Capture the cell that displays the provided text and extract its [x, y] central coordinate. 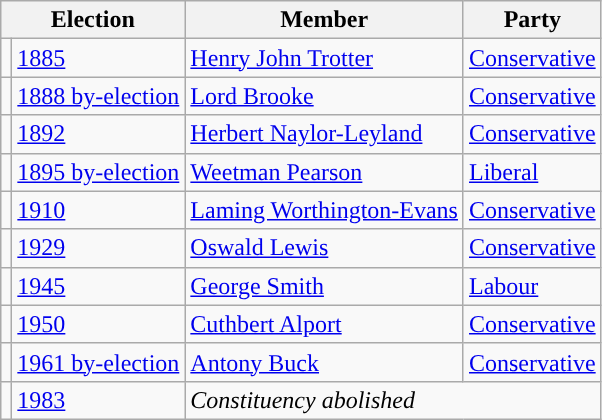
1910 [98, 210]
1945 [98, 286]
George Smith [324, 286]
1885 [98, 58]
Henry John Trotter [324, 58]
1895 by-election [98, 172]
1888 by-election [98, 96]
Herbert Naylor-Leyland [324, 134]
Lord Brooke [324, 96]
Party [532, 20]
Cuthbert Alport [324, 324]
Election [93, 20]
Constituency abolished [393, 400]
1983 [98, 400]
Antony Buck [324, 362]
Oswald Lewis [324, 248]
Member [324, 20]
1950 [98, 324]
Labour [532, 286]
1892 [98, 134]
Liberal [532, 172]
1929 [98, 248]
Laming Worthington-Evans [324, 210]
1961 by-election [98, 362]
Weetman Pearson [324, 172]
